Determine the [x, y] coordinate at the center of the cell enclosing the given text.  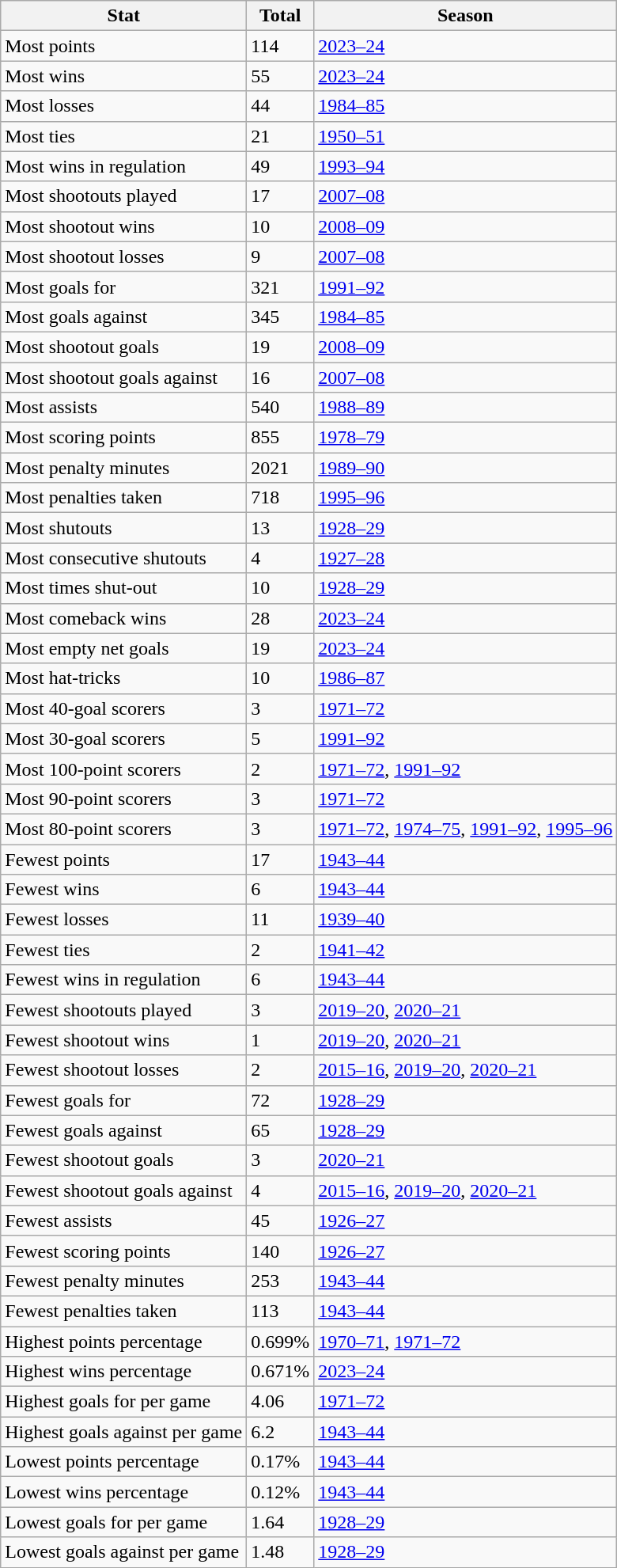
140 [280, 1251]
1950–51 [465, 136]
321 [280, 287]
1989–90 [465, 468]
28 [280, 618]
1978–79 [465, 438]
5 [280, 738]
Fewest wins [123, 890]
72 [280, 1100]
Most shootout wins [123, 226]
Most 100-point scorers [123, 769]
Most points [123, 46]
Lowest goals for per game [123, 1522]
Most comeback wins [123, 618]
21 [280, 136]
114 [280, 46]
718 [280, 498]
16 [280, 378]
Most assists [123, 408]
Most consecutive shutouts [123, 558]
Stat [123, 16]
Most 40-goal scorers [123, 708]
6.2 [280, 1432]
Most hat-tricks [123, 678]
Fewest shootout wins [123, 1040]
Fewest assists [123, 1221]
Most times shut-out [123, 588]
Most losses [123, 106]
Highest goals for per game [123, 1402]
Fewest points [123, 859]
9 [280, 256]
Fewest wins in regulation [123, 980]
Lowest wins percentage [123, 1492]
Fewest shootouts played [123, 1010]
Most shootouts played [123, 196]
Most shootout goals against [123, 378]
Season [465, 16]
Most wins [123, 76]
1995–96 [465, 498]
113 [280, 1311]
2021 [280, 468]
Most penalty minutes [123, 468]
Most goals for [123, 287]
Most ties [123, 136]
11 [280, 920]
44 [280, 106]
4.06 [280, 1402]
Most shootout goals [123, 347]
Most empty net goals [123, 648]
Most shutouts [123, 528]
55 [280, 76]
45 [280, 1221]
0.12% [280, 1492]
855 [280, 438]
1970–71, 1971–72 [465, 1342]
Most 80-point scorers [123, 829]
Highest points percentage [123, 1342]
2020–21 [465, 1160]
Lowest goals against per game [123, 1552]
Lowest points percentage [123, 1462]
1939–40 [465, 920]
1971–72, 1974–75, 1991–92, 1995–96 [465, 829]
49 [280, 166]
Total [280, 16]
Fewest shootout goals against [123, 1190]
Most goals against [123, 317]
1993–94 [465, 166]
Fewest scoring points [123, 1251]
1.64 [280, 1522]
0.699% [280, 1342]
Fewest penalties taken [123, 1311]
1971–72, 1991–92 [465, 769]
1986–87 [465, 678]
Most 30-goal scorers [123, 738]
Most 90-point scorers [123, 799]
253 [280, 1281]
13 [280, 528]
Highest wins percentage [123, 1372]
Most penalties taken [123, 498]
1.48 [280, 1552]
Fewest ties [123, 950]
1 [280, 1040]
Most shootout losses [123, 256]
0.17% [280, 1462]
345 [280, 317]
540 [280, 408]
Fewest goals for [123, 1100]
Most wins in regulation [123, 166]
Fewest goals against [123, 1130]
Most scoring points [123, 438]
65 [280, 1130]
0.671% [280, 1372]
Fewest penalty minutes [123, 1281]
Highest goals against per game [123, 1432]
Fewest shootout losses [123, 1070]
1927–28 [465, 558]
Fewest losses [123, 920]
Fewest shootout goals [123, 1160]
1988–89 [465, 408]
1941–42 [465, 950]
